Scan for the cell matching the given text and deliver its [X, Y] coordinate at center. 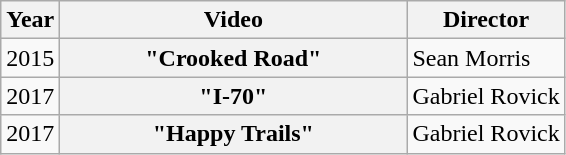
Director [486, 20]
2015 [30, 58]
"Happy Trails" [234, 134]
"I-70" [234, 96]
"Crooked Road" [234, 58]
Video [234, 20]
Year [30, 20]
Sean Morris [486, 58]
